Pinpoint the cell where the given text exists, returning its (X, Y) midpoint coordinate. 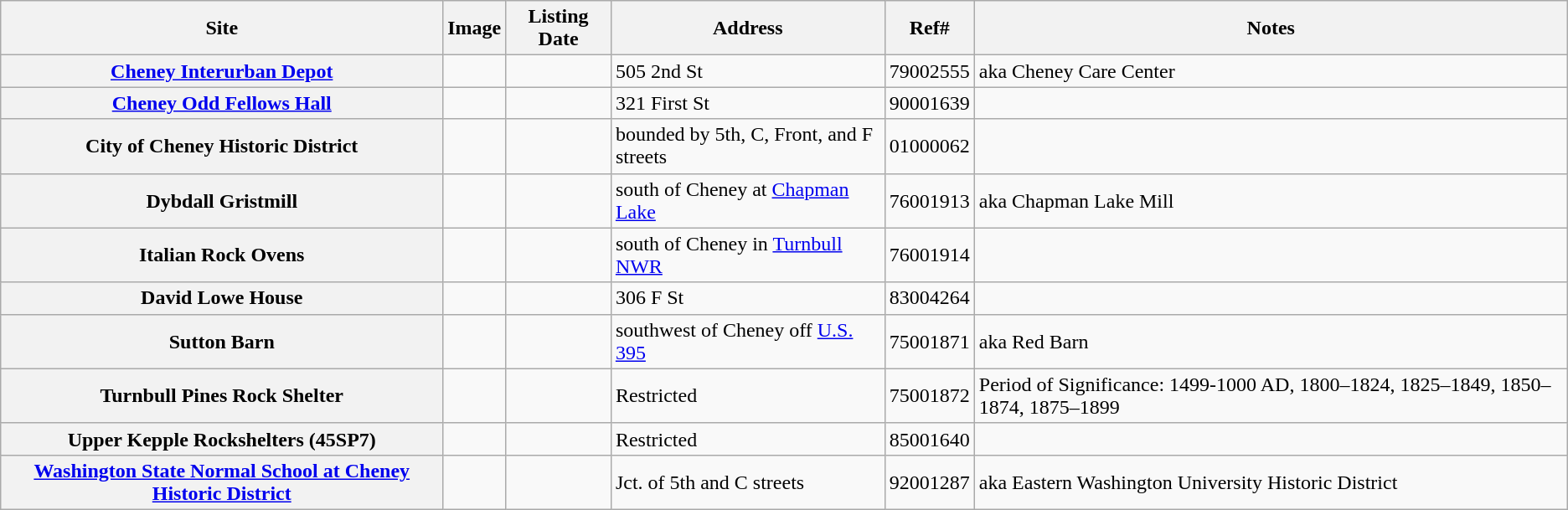
south of Cheney in Turnbull NWR (747, 255)
Notes (1271, 28)
83004264 (930, 298)
90001639 (930, 103)
75001871 (930, 342)
Turnbull Pines Rock Shelter (222, 395)
City of Cheney Historic District (222, 146)
aka Eastern Washington University Historic District (1271, 482)
Jct. of 5th and C streets (747, 482)
505 2nd St (747, 71)
Upper Kepple Rockshelters (45SP7) (222, 439)
bounded by 5th, C, Front, and F streets (747, 146)
01000062 (930, 146)
92001287 (930, 482)
aka Chapman Lake Mill (1271, 201)
aka Cheney Care Center (1271, 71)
76001914 (930, 255)
David Lowe House (222, 298)
Washington State Normal School at Cheney Historic District (222, 482)
Cheney Odd Fellows Hall (222, 103)
Dybdall Gristmill (222, 201)
85001640 (930, 439)
Cheney Interurban Depot (222, 71)
south of Cheney at Chapman Lake (747, 201)
Period of Significance: 1499-1000 AD, 1800–1824, 1825–1849, 1850–1874, 1875–1899 (1271, 395)
Sutton Barn (222, 342)
Italian Rock Ovens (222, 255)
Ref# (930, 28)
Site (222, 28)
321 First St (747, 103)
aka Red Barn (1271, 342)
75001872 (930, 395)
76001913 (930, 201)
79002555 (930, 71)
306 F St (747, 298)
Address (747, 28)
Image (474, 28)
Listing Date (559, 28)
southwest of Cheney off U.S. 395 (747, 342)
